Detect which cell encompasses the target text, then output its [X, Y] center coordinate. 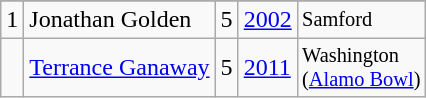
1 [12, 20]
Jonathan Golden [120, 20]
2002 [268, 20]
Terrance Ganaway [120, 68]
Washington (Alamo Bowl) [361, 68]
2011 [268, 68]
Samford [361, 20]
